Search for the cell housing the specified text and yield its (x, y) center coordinate. 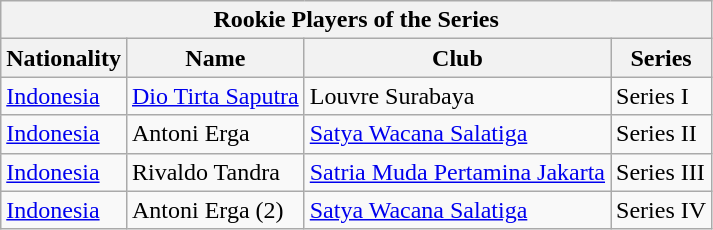
Name (215, 58)
Club (457, 58)
Louvre Surabaya (457, 96)
Series (662, 58)
Antoni Erga (215, 134)
Nationality (64, 58)
Dio Tirta Saputra (215, 96)
Series III (662, 172)
Rookie Players of the Series (356, 20)
Series IV (662, 210)
Satria Muda Pertamina Jakarta (457, 172)
Series I (662, 96)
Rivaldo Tandra (215, 172)
Antoni Erga (2) (215, 210)
Series II (662, 134)
